Identify which cell holds the provided text, then report its [x, y] central coordinate. 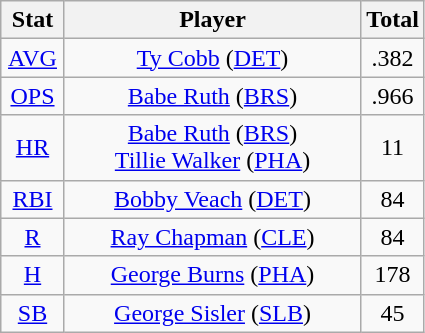
Ray Chapman (CLE) [212, 237]
Bobby Veach (DET) [212, 199]
.966 [393, 96]
AVG [33, 58]
RBI [33, 199]
George Burns (PHA) [212, 275]
178 [393, 275]
SB [33, 313]
Babe Ruth (BRS) [212, 96]
Total [393, 20]
OPS [33, 96]
Babe Ruth (BRS)Tillie Walker (PHA) [212, 148]
Stat [33, 20]
Ty Cobb (DET) [212, 58]
45 [393, 313]
11 [393, 148]
George Sisler (SLB) [212, 313]
HR [33, 148]
R [33, 237]
H [33, 275]
.382 [393, 58]
Player [212, 20]
